From the cell containing the given text, extract its center point as [X, Y] coordinate. 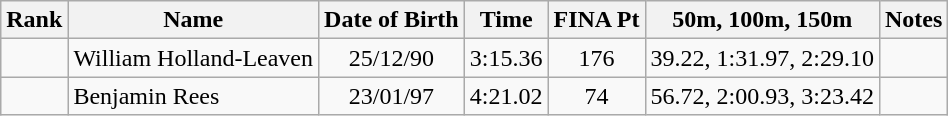
Notes [913, 20]
74 [596, 96]
Rank [34, 20]
50m, 100m, 150m [762, 20]
Benjamin Rees [194, 96]
23/01/97 [392, 96]
Date of Birth [392, 20]
FINA Pt [596, 20]
3:15.36 [506, 58]
Time [506, 20]
William Holland-Leaven [194, 58]
Name [194, 20]
25/12/90 [392, 58]
39.22, 1:31.97, 2:29.10 [762, 58]
176 [596, 58]
4:21.02 [506, 96]
56.72, 2:00.93, 3:23.42 [762, 96]
